Scan for the cell matching the given text and deliver its (x, y) coordinate at center. 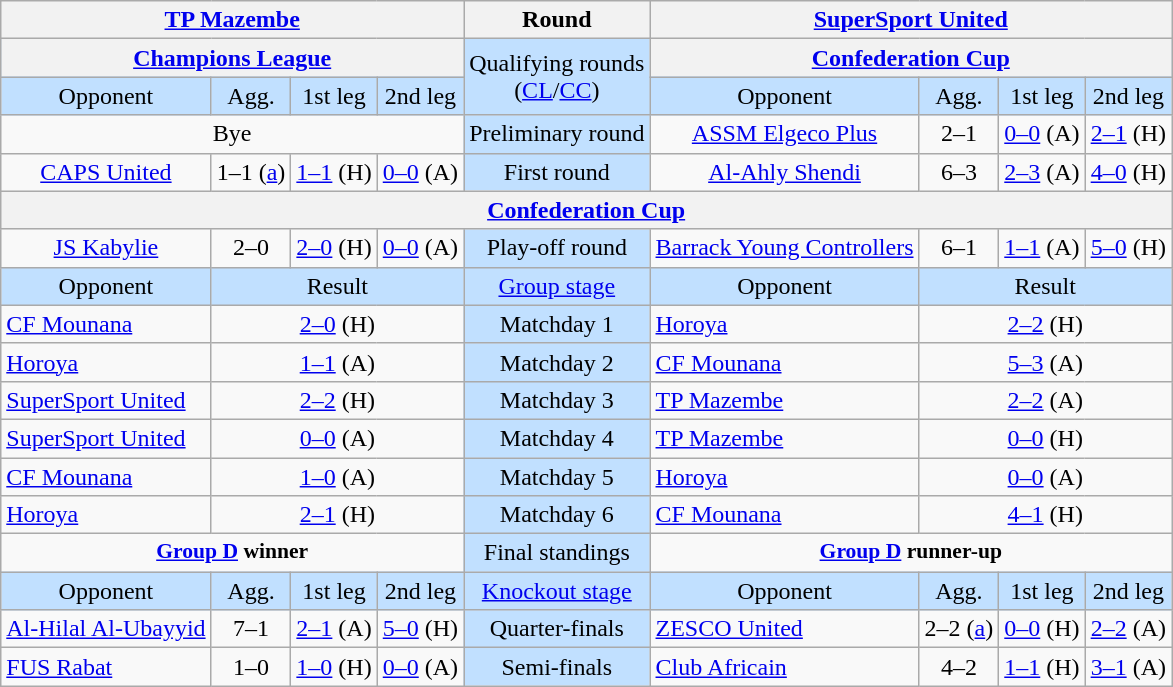
5–3 (A) (1045, 362)
4–0 (H) (1128, 172)
Barrack Young Controllers (784, 248)
Club Africain (784, 667)
7–1 (251, 629)
ASSM Elgeco Plus (784, 134)
Matchday 2 (557, 362)
Semi-finals (557, 667)
Preliminary round (557, 134)
1–0 (H) (334, 667)
2–3 (A) (1042, 172)
6–3 (959, 172)
6–1 (959, 248)
Final standings (557, 553)
2–0 (251, 248)
First round (557, 172)
Matchday 1 (557, 324)
1–1 (a) (251, 172)
1–0 (251, 667)
Matchday 5 (557, 477)
Bye (232, 134)
4–2 (959, 667)
FUS Rabat (106, 667)
4–1 (H) (1045, 515)
3–1 (A) (1128, 667)
2–1 (A) (334, 629)
ZESCO United (784, 629)
Al-Hilal Al-Ubayyid (106, 629)
Group D winner (232, 553)
Play-off round (557, 248)
2–2 (a) (959, 629)
1–0 (A) (337, 477)
Group stage (557, 286)
Matchday 6 (557, 515)
Matchday 4 (557, 438)
Group D runner-up (911, 553)
Knockout stage (557, 591)
Qualifying rounds(CL/CC) (557, 77)
Matchday 3 (557, 400)
Al-Ahly Shendi (784, 172)
Champions League (232, 58)
CAPS United (106, 172)
JS Kabylie (106, 248)
Round (557, 20)
2–1 (959, 134)
Quarter-finals (557, 629)
